From the cell containing the given text, extract its center point as (x, y) coordinate. 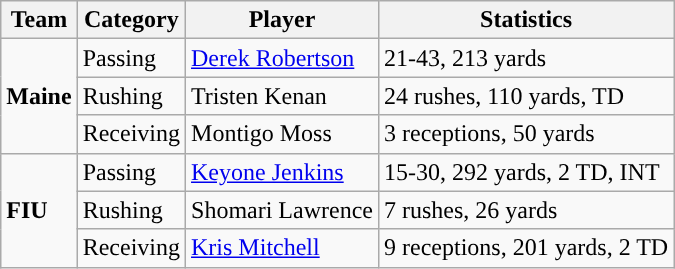
Keyone Jenkins (282, 172)
Statistics (526, 20)
Maine (39, 96)
3 receptions, 50 yards (526, 134)
FIU (39, 210)
21-43, 213 yards (526, 58)
Montigo Moss (282, 134)
9 receptions, 201 yards, 2 TD (526, 248)
Player (282, 20)
Team (39, 20)
15-30, 292 yards, 2 TD, INT (526, 172)
Derek Robertson (282, 58)
24 rushes, 110 yards, TD (526, 96)
Category (131, 20)
Tristen Kenan (282, 96)
Shomari Lawrence (282, 210)
7 rushes, 26 yards (526, 210)
Kris Mitchell (282, 248)
